From the cell containing the given text, extract its center point as (x, y) coordinate. 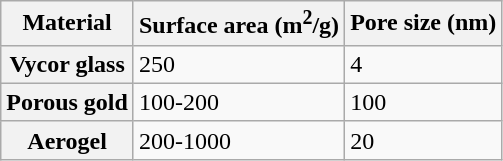
100 (424, 102)
200-1000 (238, 140)
Porous gold (68, 102)
250 (238, 64)
100-200 (238, 102)
Aerogel (68, 140)
4 (424, 64)
Surface area (m2/g) (238, 24)
Pore size (nm) (424, 24)
Vycor glass (68, 64)
20 (424, 140)
Material (68, 24)
